Find where the given text appears and provide that cell's center as (X, Y) coordinate. 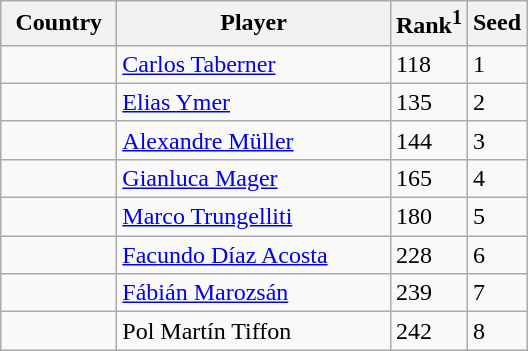
242 (428, 331)
Facundo Díaz Acosta (254, 255)
Country (59, 24)
Alexandre Müller (254, 140)
239 (428, 293)
7 (496, 293)
118 (428, 64)
1 (496, 64)
Pol Martín Tiffon (254, 331)
8 (496, 331)
Seed (496, 24)
Fábián Marozsán (254, 293)
Rank1 (428, 24)
3 (496, 140)
Marco Trungelliti (254, 217)
Carlos Taberner (254, 64)
Gianluca Mager (254, 178)
6 (496, 255)
135 (428, 102)
Player (254, 24)
165 (428, 178)
228 (428, 255)
Elias Ymer (254, 102)
180 (428, 217)
4 (496, 178)
144 (428, 140)
5 (496, 217)
2 (496, 102)
